Find where the given text appears and provide that cell's center as [x, y] coordinate. 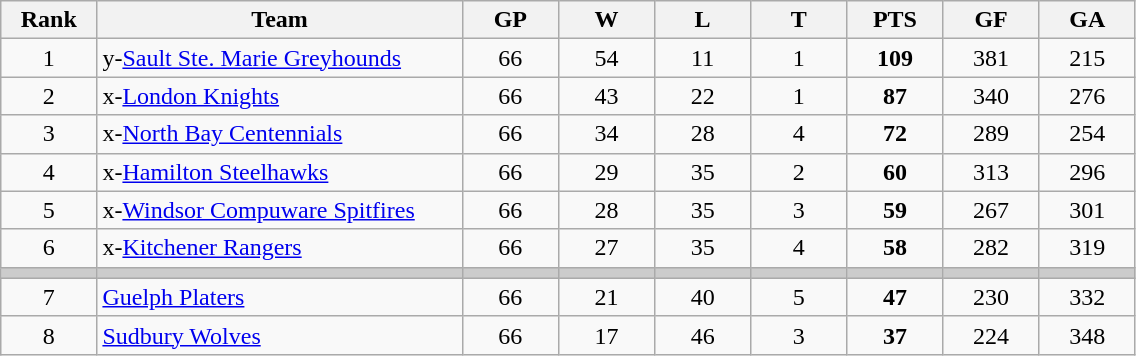
230 [991, 297]
W [606, 20]
GF [991, 20]
y-Sault Ste. Marie Greyhounds [280, 58]
296 [1087, 172]
276 [1087, 96]
17 [606, 335]
289 [991, 134]
Sudbury Wolves [280, 335]
267 [991, 210]
301 [1087, 210]
6 [49, 248]
43 [606, 96]
T [799, 20]
x-Windsor Compuware Spitfires [280, 210]
GP [510, 20]
319 [1087, 248]
58 [895, 248]
7 [49, 297]
22 [703, 96]
8 [49, 335]
37 [895, 335]
87 [895, 96]
215 [1087, 58]
21 [606, 297]
59 [895, 210]
381 [991, 58]
60 [895, 172]
72 [895, 134]
Guelph Platers [280, 297]
47 [895, 297]
x-Hamilton Steelhawks [280, 172]
GA [1087, 20]
348 [1087, 335]
254 [1087, 134]
PTS [895, 20]
109 [895, 58]
11 [703, 58]
x-North Bay Centennials [280, 134]
340 [991, 96]
54 [606, 58]
29 [606, 172]
x-London Knights [280, 96]
L [703, 20]
224 [991, 335]
40 [703, 297]
Team [280, 20]
34 [606, 134]
313 [991, 172]
x-Kitchener Rangers [280, 248]
332 [1087, 297]
27 [606, 248]
Rank [49, 20]
46 [703, 335]
282 [991, 248]
